Pinpoint the cell where the given text exists, returning its [x, y] midpoint coordinate. 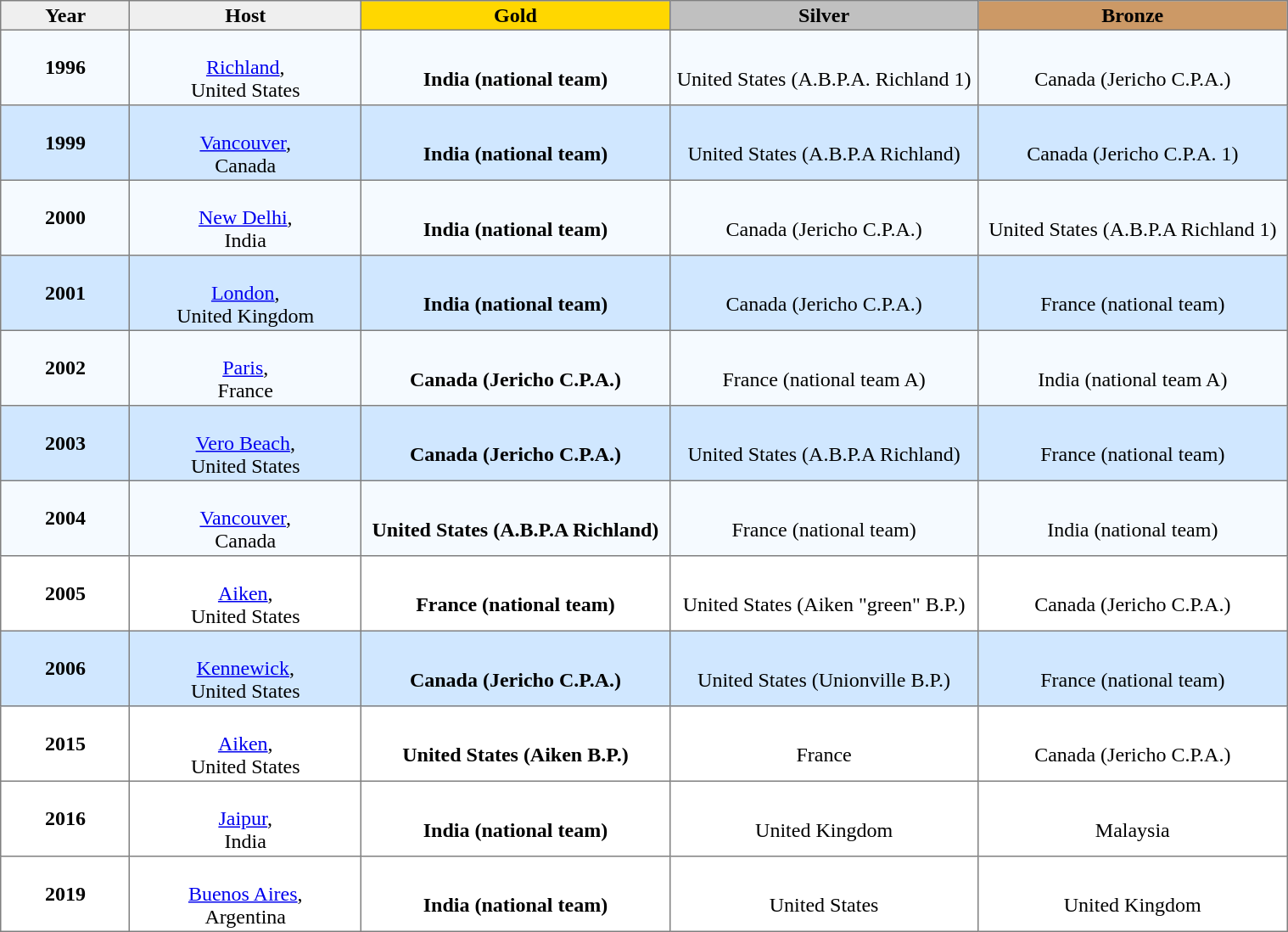
United States (Unionville B.P.) [824, 668]
2006 [65, 668]
France [824, 744]
Paris,France [246, 368]
United States [824, 894]
London,United Kingdom [246, 293]
2002 [65, 368]
India (national team A) [1133, 368]
Host [246, 15]
Year [65, 15]
1999 [65, 143]
Silver [824, 15]
2016 [65, 818]
Gold [516, 15]
2003 [65, 443]
New Delhi,India [246, 217]
2001 [65, 293]
Richland,United States [246, 67]
2015 [65, 744]
2005 [65, 593]
2004 [65, 518]
Malaysia [1133, 818]
United States (A.B.P.A Richland 1) [1133, 217]
United States (A.B.P.A. Richland 1) [824, 67]
Jaipur,India [246, 818]
France (national team A) [824, 368]
United States (Aiken "green" B.P.) [824, 593]
Kennewick,United States [246, 668]
1996 [65, 67]
2000 [65, 217]
United States (Aiken B.P.) [516, 744]
Buenos Aires,Argentina [246, 894]
2019 [65, 894]
Vero Beach,United States [246, 443]
Bronze [1133, 15]
Canada (Jericho C.P.A. 1) [1133, 143]
